Find where the given text appears and provide that cell's center as (x, y) coordinate. 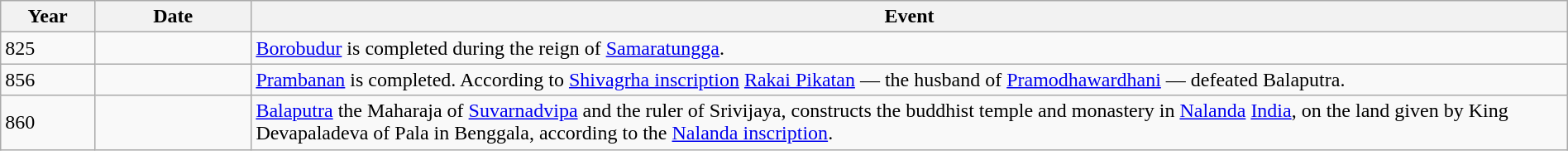
Borobudur is completed during the reign of Samaratungga. (910, 48)
Prambanan is completed. According to Shivagrha inscription Rakai Pikatan — the husband of Pramodhawardhani — defeated Balaputra. (910, 80)
856 (48, 80)
825 (48, 48)
Event (910, 17)
Date (172, 17)
860 (48, 123)
Year (48, 17)
